Determine the [X, Y] coordinate at the center of the cell enclosing the given text.  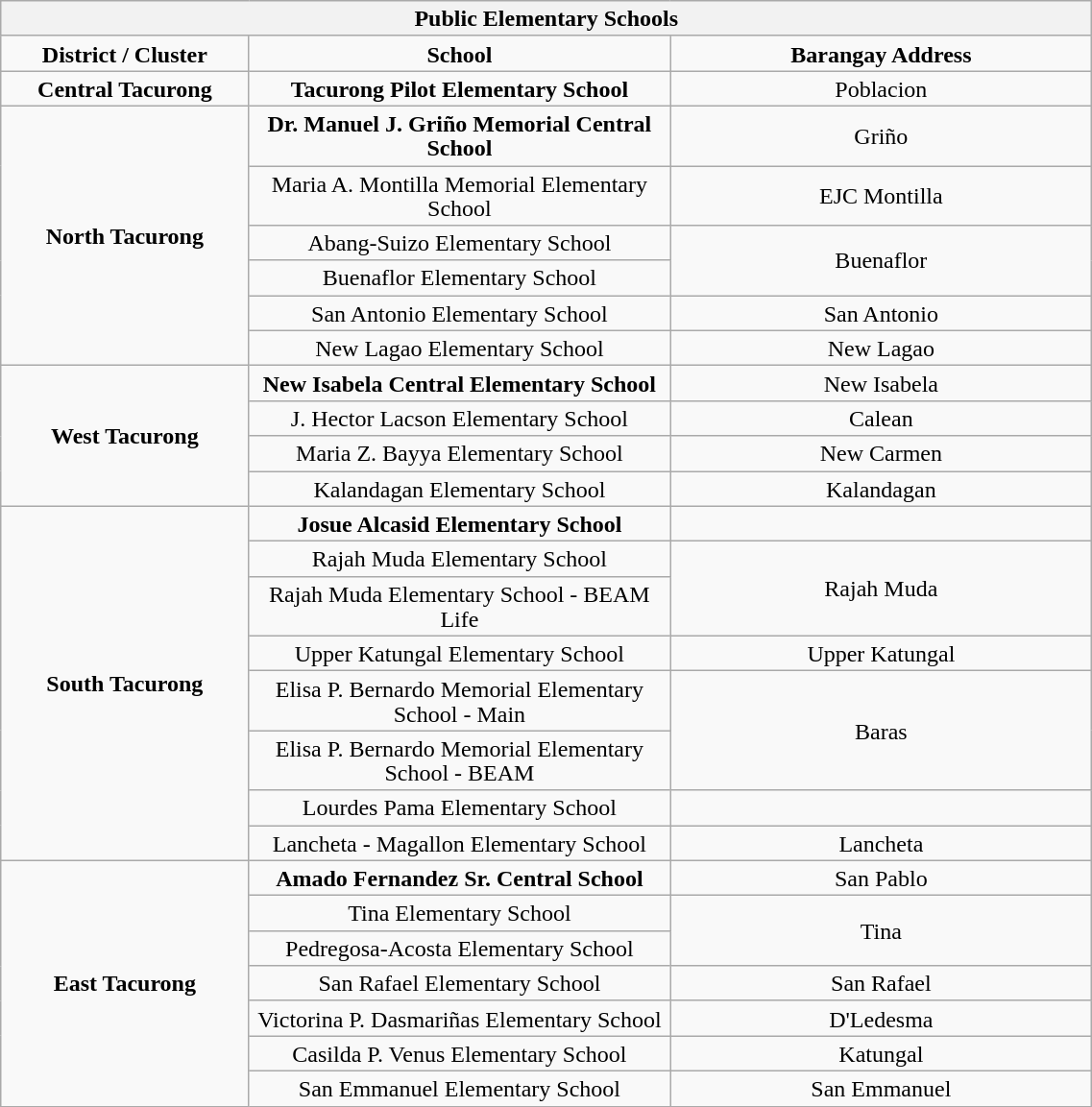
Elisa P. Bernardo Memorial Elementary School - Main [459, 701]
Tina Elementary School [459, 914]
Casilda P. Venus Elementary School [459, 1054]
Public Elementary Schools [546, 19]
San Rafael [882, 983]
Amado Fernandez Sr. Central School [459, 878]
District / Cluster [125, 54]
Victorina P. Dasmariñas Elementary School [459, 1018]
Baras [882, 731]
Rajah Muda Elementary School - BEAM Life [459, 606]
Rajah Muda Elementary School [459, 559]
D'Ledesma [882, 1018]
School [459, 54]
San Rafael Elementary School [459, 983]
Calean [882, 419]
Maria A. Montilla Memorial Elementary School [459, 195]
New Carmen [882, 453]
Pedregosa-Acosta Elementary School [459, 949]
New Isabela Central Elementary School [459, 384]
San Emmanuel [882, 1089]
Barangay Address [882, 54]
Rajah Muda [882, 590]
San Antonio Elementary School [459, 313]
San Emmanuel Elementary School [459, 1089]
Lancheta [882, 843]
Maria Z. Bayya Elementary School [459, 453]
New Lagao [882, 348]
New Isabela [882, 384]
San Antonio [882, 313]
West Tacurong [125, 436]
Poblacion [882, 88]
EJC Montilla [882, 195]
East Tacurong [125, 983]
Tacurong Pilot Elementary School [459, 88]
J. Hector Lacson Elementary School [459, 419]
Abang-Suizo Elementary School [459, 244]
South Tacurong [125, 684]
Tina [882, 931]
Kalandagan [882, 488]
Josue Alcasid Elementary School [459, 524]
Buenaflor [882, 261]
Upper Katungal Elementary School [459, 653]
Dr. Manuel J. Griño Memorial Central School [459, 135]
North Tacurong [125, 235]
Katungal [882, 1054]
New Lagao Elementary School [459, 348]
Central Tacurong [125, 88]
Lancheta - Magallon Elementary School [459, 843]
San Pablo [882, 878]
Elisa P. Bernardo Memorial Elementary School - BEAM [459, 760]
Upper Katungal [882, 653]
Griño [882, 135]
Buenaflor Elementary School [459, 278]
Kalandagan Elementary School [459, 488]
Lourdes Pama Elementary School [459, 808]
